Pinpoint the cell where the given text exists, returning its (X, Y) midpoint coordinate. 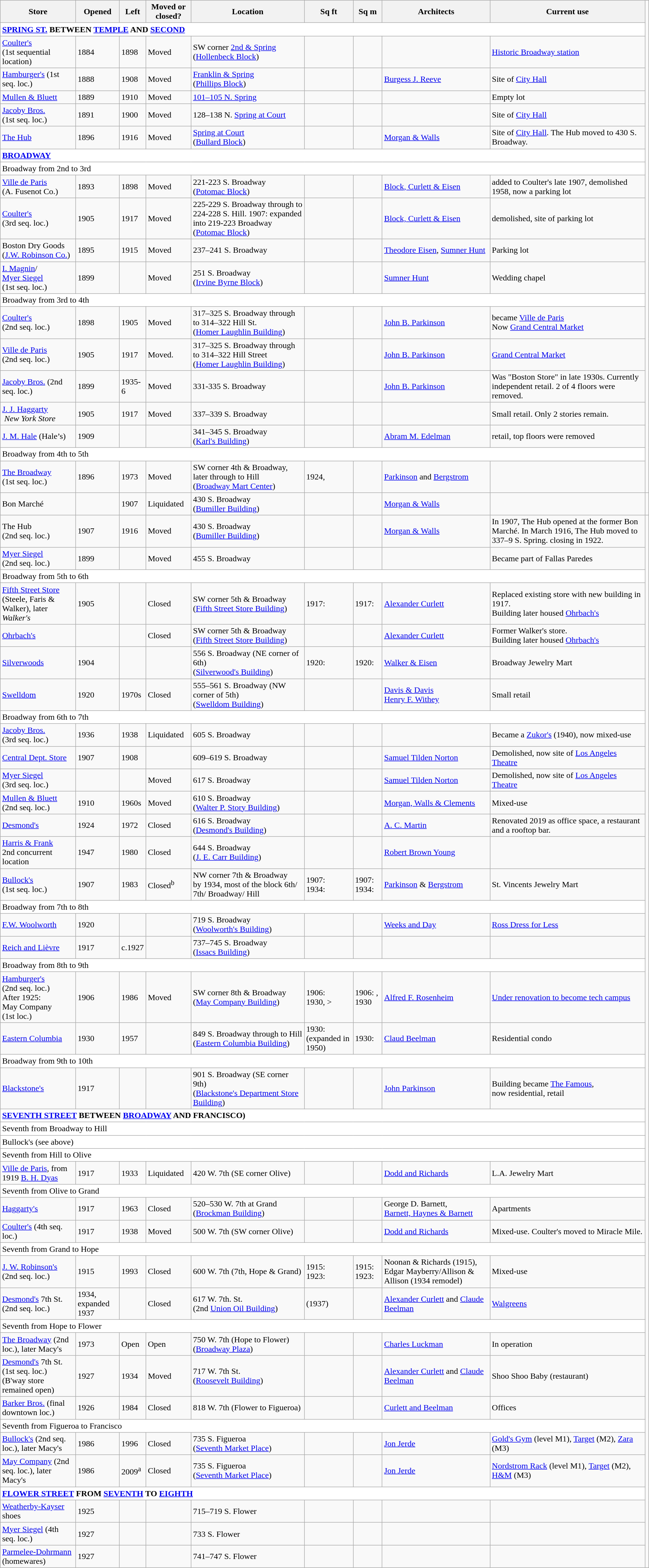
Historic Broadway station (567, 52)
Sq ft (329, 12)
Ville de Paris, from 1919 B. H. Dyas (38, 1173)
1972 (132, 825)
Renovated 2019 as office space, a restaurant and a rooftop bar. (567, 825)
1983 (132, 884)
Left (132, 12)
added to Coulter's late 1907, demolished 1958, now a parking lot (567, 187)
John Parkinson (436, 1089)
1888 (97, 79)
1930: (expanded in 1950) (329, 1038)
1970s (132, 695)
Reich and Lièvre (38, 947)
1947 (97, 852)
2009a (132, 1471)
1924 (97, 825)
Eastern Columbia (38, 1038)
Seventh from Hill to Olive (322, 1155)
Location (248, 12)
Davis & DavisHenry F. Withey (436, 695)
331-335 S. Broadway (248, 387)
Building became The Famous,now residential, retail (567, 1089)
Moved or closed? (168, 12)
Bon Marché (38, 504)
Grand Central Market (567, 355)
733 S. Flower (248, 1534)
1993 (132, 1272)
Haggarty's (38, 1209)
Mullen & Bluett (2nd seq. loc.) (38, 803)
The Broadway(1st seq. loc.) (38, 477)
(1937) (329, 1303)
SW corner 8th & Broadway(May Company Building) (248, 997)
1934 (132, 1376)
Coulter's (4th seq. loc.) (38, 1231)
237–241 S. Broadway (248, 250)
Silverwoods (38, 662)
Store (38, 12)
Was "Boston Store" in late 1930s. Currently independent retail. 2 of 4 floors were removed. (567, 387)
617 W. 7th. St.(2nd Union Oil Building) (248, 1303)
demolished, site of parking lot (567, 218)
715–719 S. Flower (248, 1511)
1895 (97, 250)
Broadway Jewelry Mart (567, 662)
901 S. Broadway (SE corner 9th)(Blackstone's Department Store Building) (248, 1089)
1904 (97, 662)
617 S. Broadway (248, 780)
SEVENTH STREET BETWEEN BROADWAY AND FRANCISCO) (322, 1116)
Desmond's 7th St. (1st seq. loc.)(B'way store remained open) (38, 1376)
Barker Bros. (final downtown loc.) (38, 1407)
St. Vincents Jewelry Mart (567, 884)
Myer Siegel (4th seq. loc.) (38, 1534)
Weatherby-Kayser shoes (38, 1511)
Current use (567, 12)
Broadway from 6th to 7th (322, 717)
Harris & Frank2nd concurrent location (38, 852)
Fifth Street Store(Steele, Faris & Walker), later Walker's (38, 603)
Hamburger's (1st seq. loc.) (38, 79)
Replaced existing store with new building in 1917.Building later housed Ohrbach's (567, 603)
Sumner Hunt (436, 277)
became Ville de ParisNow Grand Central Market (567, 323)
Ross Dress for Less (567, 925)
1906 (97, 997)
Spring at Court(Bullard Block) (248, 137)
Broadway from 2nd to 3rd (322, 168)
101–105 N. Spring (248, 97)
J. M. Hale (Hale’s) (38, 436)
Coulter's(3rd seq. loc.) (38, 218)
Wedding chapel (567, 277)
128–138 N. Spring at Court (248, 115)
1957 (132, 1038)
1963 (132, 1209)
1909 (97, 436)
Myer Siegel(3rd seq. loc.) (38, 780)
J. J. Haggarty New York Store (38, 414)
Jacoby Bros.(3rd seq. loc.) (38, 735)
Morgan, Walls & Clements (436, 803)
Desmond's (38, 825)
1906: , 1930 (368, 997)
317–325 S. Broadway through to 314–322 Hill Street(Homer Laughlin Building) (248, 355)
Seventh from Hope to Flower (322, 1326)
Broadway from 4th to 5th (322, 454)
A. C. Martin (436, 825)
I. Magnin/Myer Siegel(1st seq. loc.) (38, 277)
610 S. Broadway(Walter P. Story Building) (248, 803)
1996 (132, 1444)
FLOWER STREET FROM SEVENTH TO EIGHTH (322, 1493)
Architects (436, 12)
Parkinson & Bergstrom (436, 884)
SW corner 2nd & Spring(Hollenbeck Block) (248, 52)
Ville de Paris(2nd seq. loc.) (38, 355)
Opened (97, 12)
1925 (97, 1511)
Jacoby Bros.(1st seq. loc.) (38, 115)
J. W. Robinson's (2nd seq. loc.) (38, 1272)
251 S. Broadway(Irvine Byrne Block) (248, 277)
Bullock's(1st seq. loc.) (38, 884)
Abram M. Edelman (436, 436)
The Hub(2nd seq. loc.) (38, 531)
Jacoby Bros. (2nd seq. loc.) (38, 387)
605 S. Broadway (248, 735)
Parkinson and Bergstrom (436, 477)
Bullock's (2nd seq. loc.), later Macy's (38, 1444)
Bullock's (see above) (322, 1142)
Broadway from 8th to 9th (322, 965)
1889 (97, 97)
225-229 S. Broadway through to 224-228 S. Hill. 1907: expanded into 219-223 Broadway (Potomac Block) (248, 218)
Coulter's(1st sequentiallocation) (38, 52)
Site of City Hall. The Hub moved to 430 S. Broadway. (567, 137)
Robert Brown Young (436, 852)
Ville de Paris(A. Fusenot Co.) (38, 187)
1935-6 (132, 387)
Seventh from Figueroa to Francisco (322, 1426)
Ohrbach's (38, 635)
221-223 S. Broadway(Potomac Block) (248, 187)
1980 (132, 852)
341–345 S. Broadway(Karl's Building) (248, 436)
George D. Barnett,Barnett, Haynes & Barnett (436, 1209)
Nordstrom Rack (level M1), Target (M2), H&M (M3) (567, 1471)
In operation (567, 1344)
1924, (329, 477)
Burgess J. Reeve (436, 79)
818 W. 7th (Flower to Figueroa) (248, 1407)
337–339 S. Broadway (248, 414)
1960s (132, 803)
1884 (97, 52)
L.A. Jewelry Mart (567, 1173)
520–530 W. 7th at Grand(Brockman Building) (248, 1209)
Theodore Eisen, Sumner Hunt (436, 250)
Gold's Gym (level M1), Target (M2), Zara (M3) (567, 1444)
Blackstone's (38, 1089)
Seventh from Olive to Grand (322, 1191)
644 S. Broadway(J. E. Carr Building) (248, 852)
1934, expanded 1937 (97, 1303)
Broadway from 7th to 8th (322, 907)
NW corner 7th & Broadwayby 1934, most of the block 6th/ 7th/ Broadway/ Hill (248, 884)
Sq m (368, 12)
Seventh from Broadway to Hill (322, 1129)
Walker & Eisen (436, 662)
May Company (2nd seq. loc.), later Macy's (38, 1471)
Weeks and Day (436, 925)
BROADWAY (322, 155)
Broadway from 5th to 6th (322, 576)
737–745 S. Broadway(Issacs Building) (248, 947)
Hamburger's(2nd seq. loc.)After 1925:May Company(1st loc.) (38, 997)
retail, top floors were removed (567, 436)
1926 (97, 1407)
Central Dept. Store (38, 758)
Became a Zukor's (1940), now mixed-use (567, 735)
1930: (368, 1038)
c.1927 (132, 947)
Became part of Fallas Paredes (567, 558)
556 S. Broadway (NE corner of 6th)(Silverwood's Building) (248, 662)
1936 (97, 735)
1984 (132, 1407)
Mullen & Bluett (38, 97)
Claud Beelman (436, 1038)
Desmond's 7th St. (2nd seq. loc.) (38, 1303)
Seventh from Grand to Hope (322, 1249)
Offices (567, 1407)
Closedb (168, 884)
609–619 S. Broadway (248, 758)
Empty lot (567, 97)
616 S. Broadway(Desmond's Building) (248, 825)
SW corner 4th & Broadway, later through to Hill(Broadway Mart Center) (248, 477)
Former Walker's store.Building later housed Ohrbach's (567, 635)
1930 (97, 1038)
Broadway from 3rd to 4th (322, 300)
Curlett and Beelman (436, 1407)
Coulter's(2nd seq. loc.) (38, 323)
Alfred F. Rosenheim (436, 997)
849 S. Broadway through to Hill(Eastern Columbia Building) (248, 1038)
1891 (97, 115)
Franklin & Spring(Phillips Block) (248, 79)
1893 (97, 187)
In 1907, The Hub opened at the former Bon Marché. In March 1916, The Hub moved to 337–9 S. Spring. closing in 1922. (567, 531)
Parmelee-Dohrmann (homewares) (38, 1557)
SPRING ST. BETWEEN TEMPLE AND SECOND (322, 29)
Charles Luckman (436, 1344)
317–325 S. Broadway through to 314–322 Hill St. (Homer Laughlin Building) (248, 323)
Small retail. Only 2 stories remain. (567, 414)
455 S. Broadway (248, 558)
1933 (132, 1173)
Swelldom (38, 695)
Broadway from 9th to 10th (322, 1061)
Parking lot (567, 250)
Walgreens (567, 1303)
Moved. (168, 355)
Residential condo (567, 1038)
717 W. 7th St.(Roosevelt Building) (248, 1376)
1906: 1930, > (329, 997)
Noonan & Richards (1915), Edgar Mayberry/Allison & Allison (1934 remodel) (436, 1272)
741–747 S. Flower (248, 1557)
1900 (132, 115)
750 W. 7th (Hope to Flower)(Broadway Plaza) (248, 1344)
Small retail (567, 695)
F.W. Woolworth (38, 925)
Myer Siegel(2nd seq. loc.) (38, 558)
Apartments (567, 1209)
500 W. 7th (SW corner Olive) (248, 1231)
Mixed-use. Coulter's moved to Miracle Mile. (567, 1231)
600 W. 7th (7th, Hope & Grand) (248, 1272)
Shoo Shoo Baby (restaurant) (567, 1376)
Boston Dry Goods(J.W. Robinson Co.) (38, 250)
The Broadway (2nd loc.), later Macy's (38, 1344)
555–561 S. Broadway (NW corner of 5th)(Swelldom Building) (248, 695)
420 W. 7th (SE corner Olive) (248, 1173)
719 S. Broadway(Woolworth's Building) (248, 925)
Under renovation to become tech campus (567, 997)
The Hub (38, 137)
